For the text-containing cell, return its midpoint in (x, y) coordinate format. 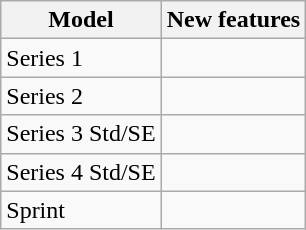
New features (234, 20)
Series 1 (81, 58)
Model (81, 20)
Series 3 Std/SE (81, 134)
Series 2 (81, 96)
Series 4 Std/SE (81, 172)
Sprint (81, 210)
